From the cell containing the given text, extract its center point as (X, Y) coordinate. 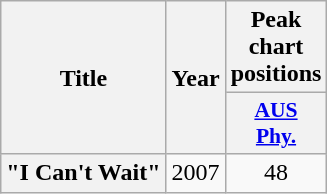
Year (196, 78)
2007 (196, 173)
"I Can't Wait" (84, 173)
48 (276, 173)
AUSPhy. (276, 124)
Peak chart positions (276, 47)
Title (84, 78)
